Determine the (X, Y) coordinate at the center of the cell enclosing the given text.  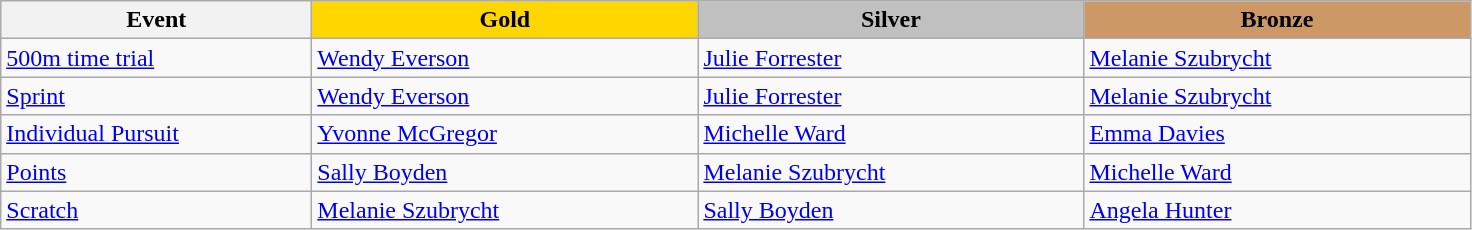
Bronze (1277, 20)
Angela Hunter (1277, 210)
500m time trial (156, 58)
Yvonne McGregor (505, 134)
Individual Pursuit (156, 134)
Sprint (156, 96)
Scratch (156, 210)
Gold (505, 20)
Emma Davies (1277, 134)
Points (156, 172)
Silver (891, 20)
Event (156, 20)
